Identify which cell holds the provided text, then report its (X, Y) central coordinate. 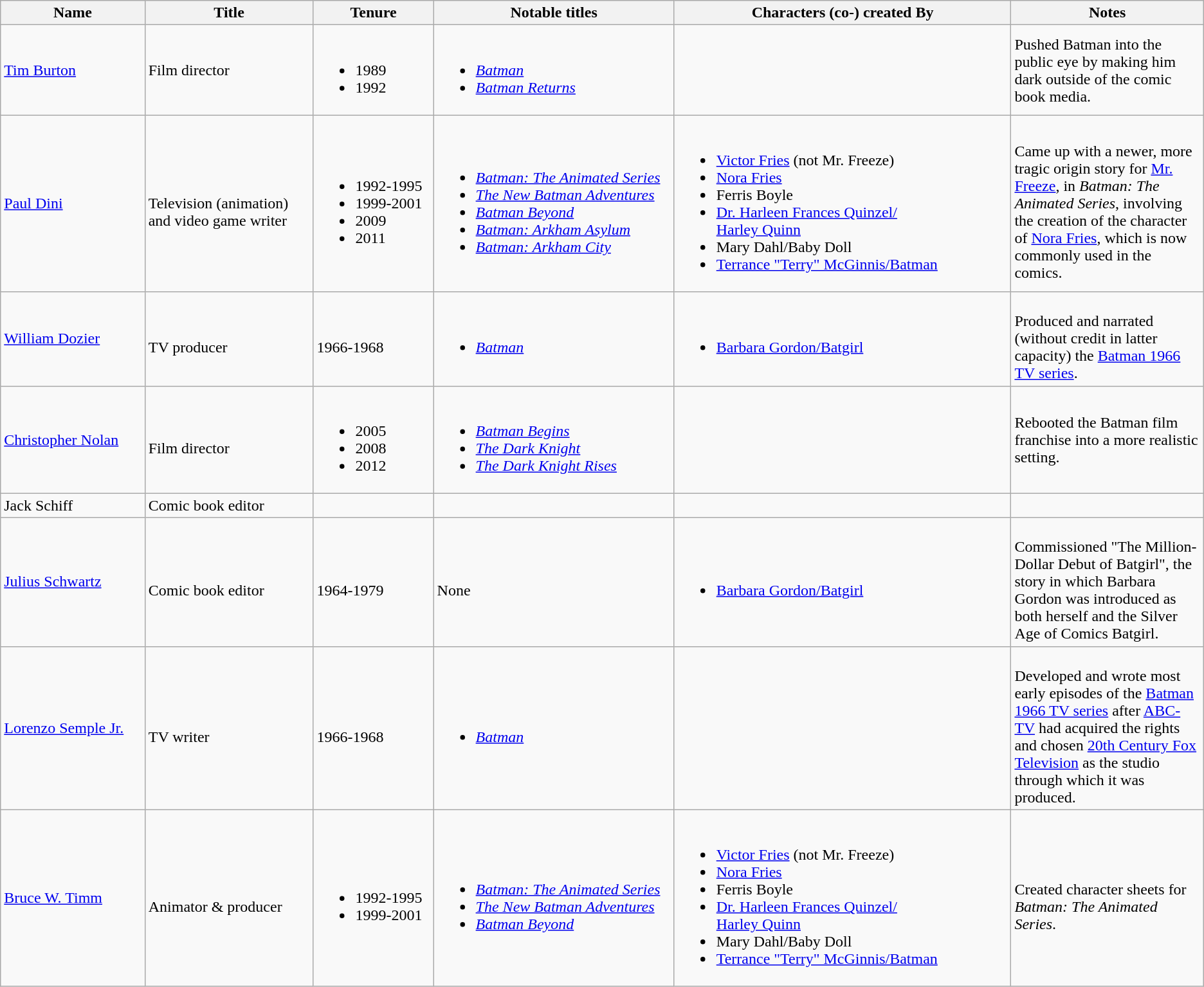
TV producer (229, 339)
BatmanBatman Returns (554, 70)
Batman BeginsThe Dark KnightThe Dark Knight Rises (554, 440)
200520082012 (373, 440)
Produced and narrated (without credit in latter capacity) the Batman 1966 TV series. (1108, 339)
Paul Dini (73, 203)
Batman: The Animated SeriesThe New Batman AdventuresBatman Beyond (554, 898)
Lorenzo Semple Jr. (73, 728)
Tenure (373, 13)
None (554, 582)
1992-19951999-200120092011 (373, 203)
1992-19951999-2001 (373, 898)
Jack Schiff (73, 505)
Batman: The Animated SeriesThe New Batman AdventuresBatman BeyondBatman: Arkham AsylumBatman: Arkham City (554, 203)
19891992 (373, 70)
Notable titles (554, 13)
Pushed Batman into the public eye by making him dark outside of the comic book media. (1108, 70)
Created character sheets for Batman: The Animated Series. (1108, 898)
Television (animation) and video game writer (229, 203)
Tim Burton (73, 70)
Animator & producer (229, 898)
TV writer (229, 728)
Julius Schwartz (73, 582)
Christopher Nolan (73, 440)
William Dozier (73, 339)
Title (229, 13)
Characters (co-) created By (843, 13)
1964-1979 (373, 582)
Name (73, 13)
Bruce W. Timm (73, 898)
Rebooted the Batman film franchise into a more realistic setting. (1108, 440)
Notes (1108, 13)
